Search for the cell housing the specified text and yield its (x, y) center coordinate. 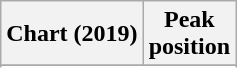
Peakposition (189, 34)
Chart (2019) (72, 34)
